Provide the (x, y) coordinate of the cell's center where the given text is located.  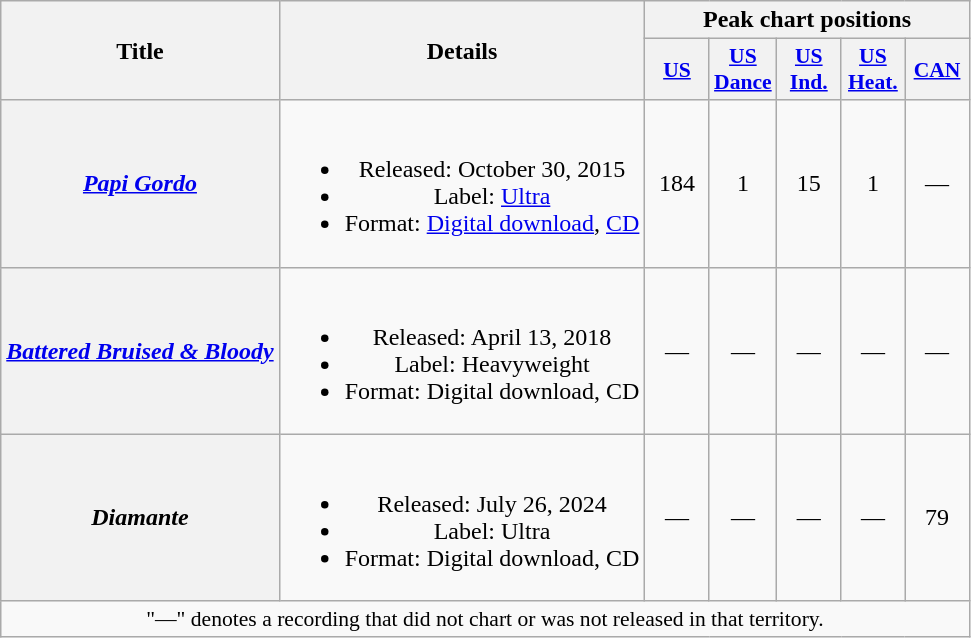
Peak chart positions (807, 20)
Title (140, 50)
184 (677, 184)
Papi Gordo (140, 184)
US (677, 70)
CAN (937, 70)
Details (462, 50)
Battered Bruised & Bloody (140, 350)
Released: July 26, 2024Label: UltraFormat: Digital download, CD (462, 518)
15 (809, 184)
USInd. (809, 70)
Released: October 30, 2015Label: UltraFormat: Digital download, CD (462, 184)
USHeat. (873, 70)
Diamante (140, 518)
79 (937, 518)
"—" denotes a recording that did not chart or was not released in that territory. (485, 619)
USDance (743, 70)
Released: April 13, 2018Label: HeavyweightFormat: Digital download, CD (462, 350)
